Extract the [X, Y] coordinate from the center of the cell holding the provided text.  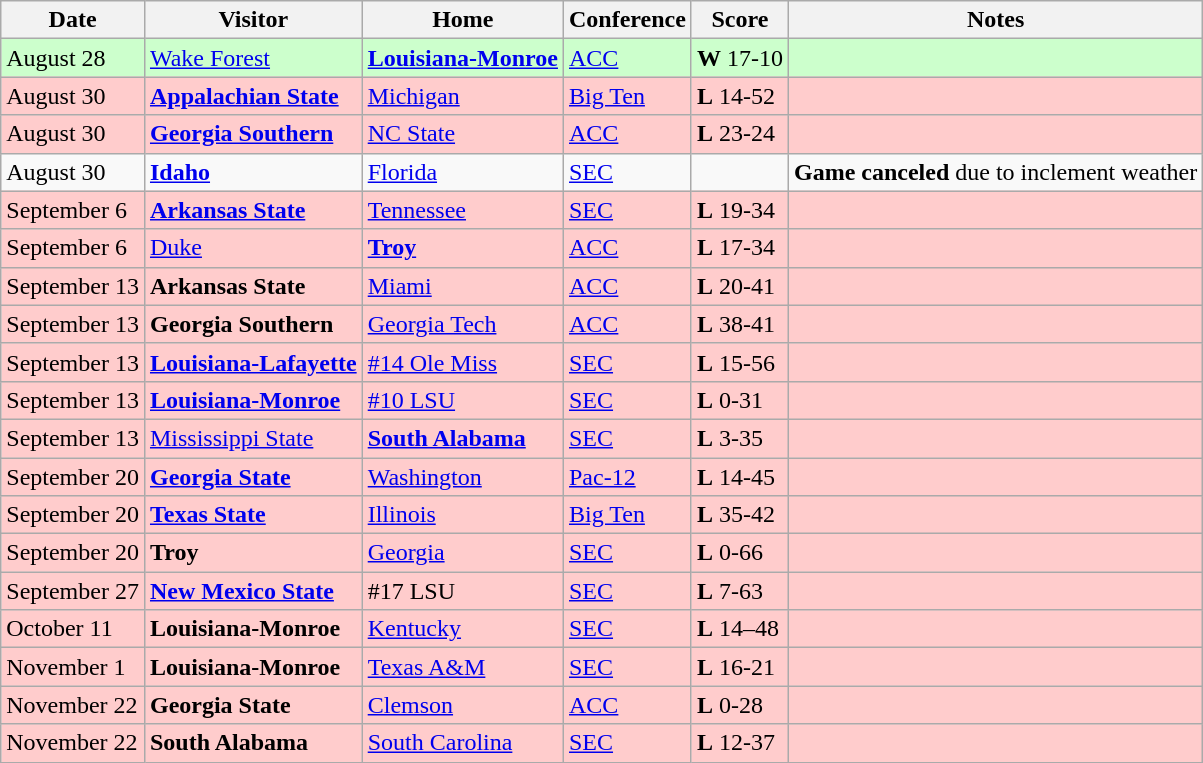
L 14-45 [740, 477]
W 17-10 [740, 58]
Mississippi State [253, 438]
Texas A&M [462, 667]
Kentucky [462, 629]
Notes [995, 20]
L 35-42 [740, 515]
L 19-34 [740, 210]
Idaho [253, 172]
Game canceled due to inclement weather [995, 172]
L 7-63 [740, 591]
Home [462, 20]
Texas State [253, 515]
L 38-41 [740, 324]
October 11 [73, 629]
Pac-12 [627, 477]
Duke [253, 248]
Washington [462, 477]
L 0-31 [740, 400]
Score [740, 20]
L 14–48 [740, 629]
Clemson [462, 705]
November 1 [73, 667]
Wake Forest [253, 58]
Illinois [462, 515]
August 28 [73, 58]
L 15-56 [740, 362]
L 17-34 [740, 248]
Georgia [462, 553]
L 0-66 [740, 553]
Florida [462, 172]
L 14-52 [740, 96]
Visitor [253, 20]
L 23-24 [740, 134]
L 12-37 [740, 743]
Georgia Tech [462, 324]
Appalachian State [253, 96]
NC State [462, 134]
South Carolina [462, 743]
Conference [627, 20]
Miami [462, 286]
Michigan [462, 96]
New Mexico State [253, 591]
#10 LSU [462, 400]
Date [73, 20]
Tennessee [462, 210]
L 20-41 [740, 286]
#17 LSU [462, 591]
L 16-21 [740, 667]
L 3-35 [740, 438]
Louisiana-Lafayette [253, 362]
#14 Ole Miss [462, 362]
L 0-28 [740, 705]
September 27 [73, 591]
